Find where the given text appears and provide that cell's center as (x, y) coordinate. 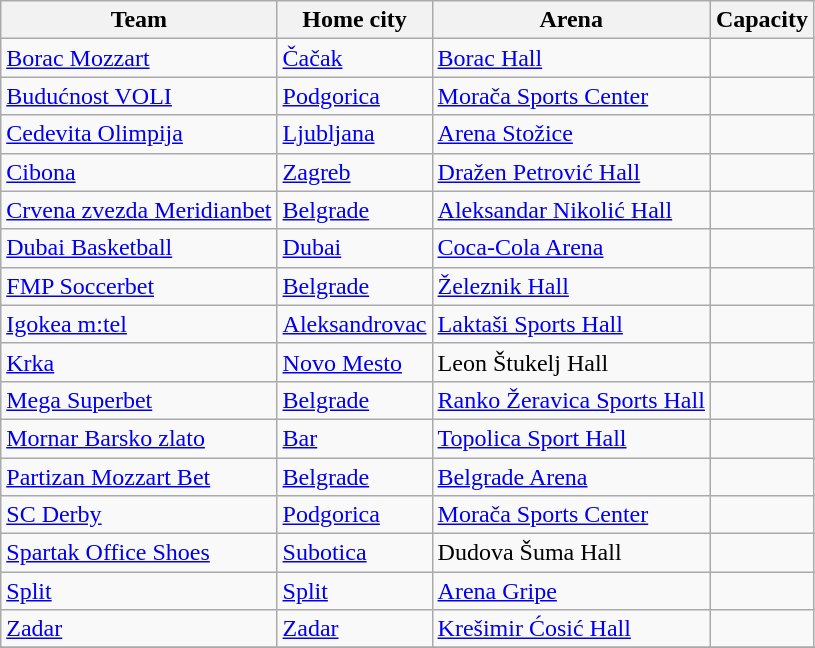
Dubai (354, 248)
Ranko Žeravica Sports Hall (571, 400)
Team (139, 20)
Home city (354, 20)
Dubai Basketball (139, 248)
Borac Hall (571, 58)
Mega Superbet (139, 400)
Ljubljana (354, 134)
Krka (139, 362)
Leon Štukelj Hall (571, 362)
Zagreb (354, 172)
Igokea m:tel (139, 324)
Partizan Mozzart Bet (139, 477)
Budućnost VOLI (139, 96)
Laktaši Sports Hall (571, 324)
Arena (571, 20)
Crvena zvezda Meridianbet (139, 210)
Arena Gripe (571, 591)
Aleksandrovac (354, 324)
Subotica (354, 553)
Capacity (762, 20)
Železnik Hall (571, 286)
FMP Soccerbet (139, 286)
Cedevita Olimpija (139, 134)
Belgrade Arena (571, 477)
Novo Mesto (354, 362)
Dudova Šuma Hall (571, 553)
Cibona (139, 172)
SC Derby (139, 515)
Čačak (354, 58)
Arena Stožice (571, 134)
Topolica Sport Hall (571, 438)
Spartak Office Shoes (139, 553)
Mornar Barsko zlato (139, 438)
Aleksandar Nikolić Hall (571, 210)
Borac Mozzart (139, 58)
Bar (354, 438)
Coca-Cola Arena (571, 248)
Dražen Petrović Hall (571, 172)
Krešimir Ćosić Hall (571, 629)
